Detect which cell encompasses the target text, then output its (X, Y) center coordinate. 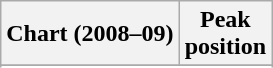
Peakposition (225, 34)
Chart (2008–09) (90, 34)
